Return [x, y] of the center of cell containing provided text 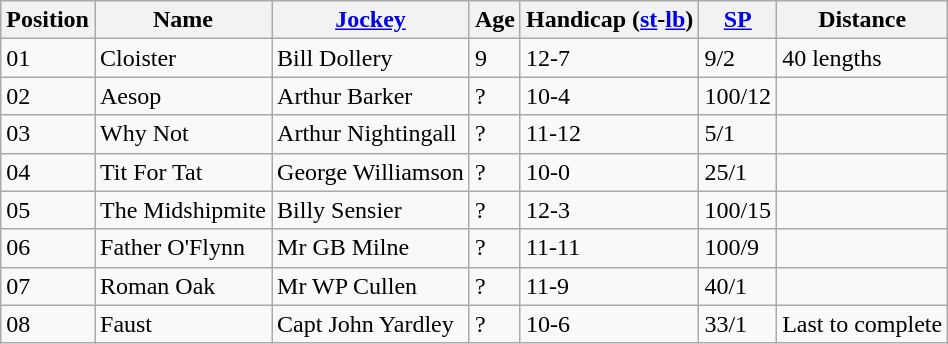
33/1 [738, 324]
100/9 [738, 248]
Bill Dollery [371, 58]
100/12 [738, 96]
07 [48, 286]
06 [48, 248]
10-0 [609, 172]
Position [48, 20]
40/1 [738, 286]
Faust [182, 324]
Father O'Flynn [182, 248]
The Midshipmite [182, 210]
04 [48, 172]
Aesop [182, 96]
40 lengths [862, 58]
10-4 [609, 96]
Last to complete [862, 324]
Mr GB Milne [371, 248]
Arthur Barker [371, 96]
9/2 [738, 58]
100/15 [738, 210]
Why Not [182, 134]
Cloister [182, 58]
10-6 [609, 324]
11-12 [609, 134]
Roman Oak [182, 286]
25/1 [738, 172]
03 [48, 134]
08 [48, 324]
9 [494, 58]
11-11 [609, 248]
Capt John Yardley [371, 324]
Name [182, 20]
Distance [862, 20]
Handicap (st-lb) [609, 20]
Billy Sensier [371, 210]
12-3 [609, 210]
01 [48, 58]
George Williamson [371, 172]
Mr WP Cullen [371, 286]
02 [48, 96]
11-9 [609, 286]
Jockey [371, 20]
Age [494, 20]
Tit For Tat [182, 172]
Arthur Nightingall [371, 134]
12-7 [609, 58]
5/1 [738, 134]
SP [738, 20]
05 [48, 210]
